From the cell containing the given text, extract its center point as (X, Y) coordinate. 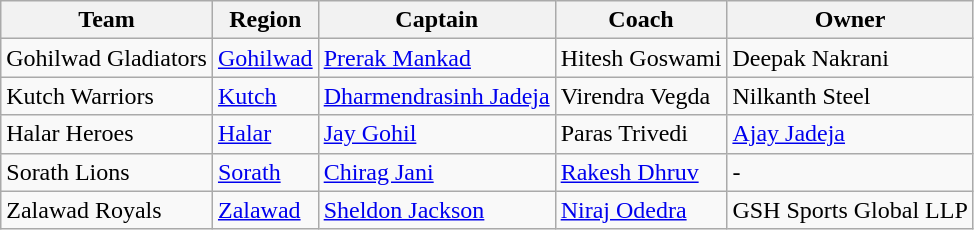
Prerak Mankad (436, 58)
Kutch (265, 96)
Niraj Odedra (641, 210)
Gohilwad Gladiators (107, 58)
Halar (265, 134)
Zalawad (265, 210)
Coach (641, 20)
Gohilwad (265, 58)
Hitesh Goswami (641, 58)
Sorath Lions (107, 172)
Dharmendrasinh Jadeja (436, 96)
Nilkanth Steel (850, 96)
Chirag Jani (436, 172)
Captain (436, 20)
GSH Sports Global LLP (850, 210)
Rakesh Dhruv (641, 172)
Deepak Nakrani (850, 58)
Sorath (265, 172)
Paras Trivedi (641, 134)
Owner (850, 20)
Kutch Warriors (107, 96)
Region (265, 20)
Team (107, 20)
- (850, 172)
Virendra Vegda (641, 96)
Zalawad Royals (107, 210)
Jay Gohil (436, 134)
Halar Heroes (107, 134)
Sheldon Jackson (436, 210)
Ajay Jadeja (850, 134)
